Provide the (x, y) coordinate of the cell's center where the given text is located.  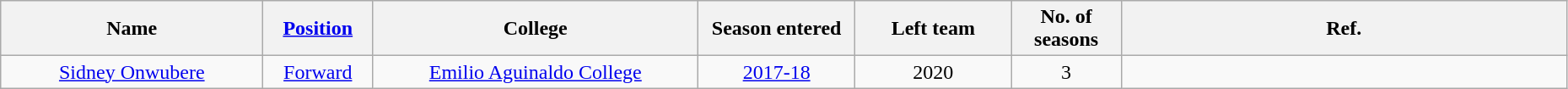
2020 (933, 72)
3 (1066, 72)
Ref. (1344, 29)
Forward (318, 72)
2017-18 (777, 72)
College (536, 29)
Position (318, 29)
Season entered (777, 29)
No. of seasons (1066, 29)
Name (132, 29)
Sidney Onwubere (132, 72)
Emilio Aguinaldo College (536, 72)
Left team (933, 29)
